Output the (X, Y) coordinate of the center of the cell containing the given text.  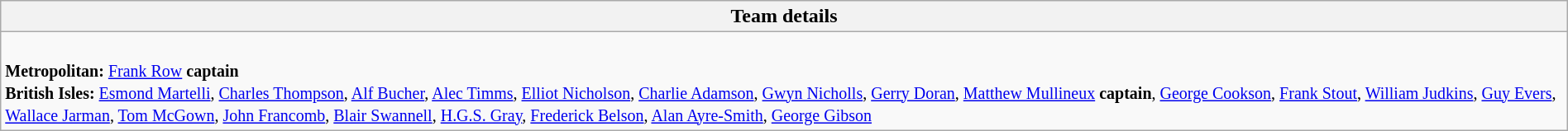
Team details (784, 16)
